For the text-containing cell, return its midpoint in (x, y) coordinate format. 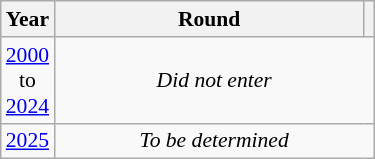
Did not enter (214, 80)
Round (209, 19)
To be determined (214, 141)
2025 (28, 141)
Year (28, 19)
2000to2024 (28, 80)
